Find where the given text appears and provide that cell's center as [x, y] coordinate. 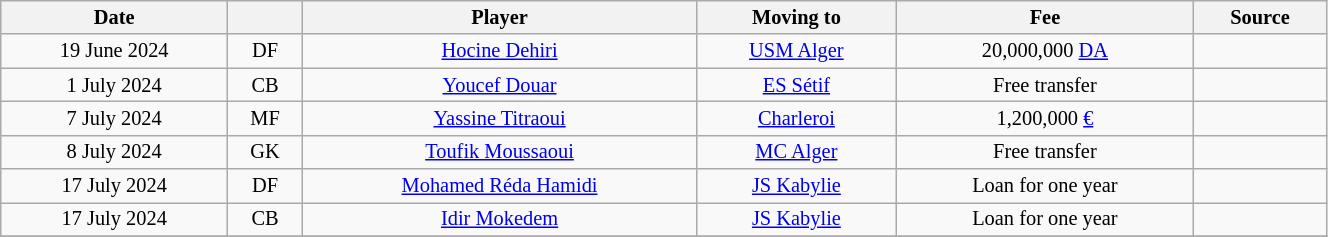
Youcef Douar [500, 85]
MC Alger [796, 152]
ES Sétif [796, 85]
Yassine Titraoui [500, 118]
Charleroi [796, 118]
Hocine Dehiri [500, 51]
Mohamed Réda Hamidi [500, 186]
20,000,000 DA [1044, 51]
Moving to [796, 17]
GK [266, 152]
MF [266, 118]
1,200,000 € [1044, 118]
Idir Mokedem [500, 219]
19 June 2024 [114, 51]
Source [1260, 17]
1 July 2024 [114, 85]
Player [500, 17]
7 July 2024 [114, 118]
Date [114, 17]
USM Alger [796, 51]
Toufik Moussaoui [500, 152]
8 July 2024 [114, 152]
Fee [1044, 17]
